Provide the [X, Y] coordinate of the cell's center where the given text is located.  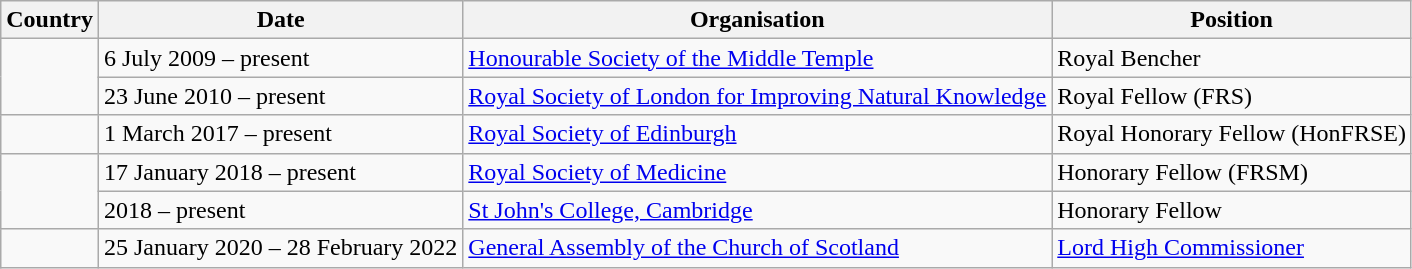
Organisation [758, 20]
Date [280, 20]
23 June 2010 – present [280, 96]
St John's College, Cambridge [758, 210]
17 January 2018 – present [280, 172]
Royal Society of Medicine [758, 172]
2018 – present [280, 210]
Country [50, 20]
25 January 2020 – 28 February 2022 [280, 248]
1 March 2017 – present [280, 134]
Position [1232, 20]
Royal Society of Edinburgh [758, 134]
Royal Society of London for Improving Natural Knowledge [758, 96]
General Assembly of the Church of Scotland [758, 248]
Honorary Fellow [1232, 210]
Honorary Fellow (FRSM) [1232, 172]
Royal Bencher [1232, 58]
Honourable Society of the Middle Temple [758, 58]
Royal Honorary Fellow (HonFRSE) [1232, 134]
6 July 2009 – present [280, 58]
Lord High Commissioner [1232, 248]
Royal Fellow (FRS) [1232, 96]
